Return (X, Y) of the center of cell containing provided text 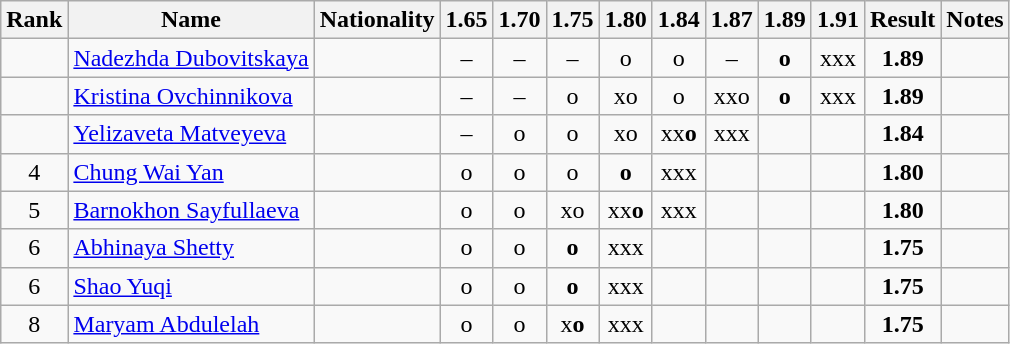
Result (902, 20)
Nadezhda Dubovitskaya (191, 58)
Kristina Ovchinnikova (191, 96)
Chung Wai Yan (191, 172)
Rank (34, 20)
1.70 (520, 20)
Barnokhon Sayfullaeva (191, 210)
1.91 (838, 20)
1.65 (466, 20)
Name (191, 20)
Shao Yuqi (191, 286)
Abhinaya Shetty (191, 248)
Nationality (377, 20)
8 (34, 324)
Notes (975, 20)
1.87 (732, 20)
Yelizaveta Matveyeva (191, 134)
5 (34, 210)
4 (34, 172)
Maryam Abdulelah (191, 324)
